Determine the [x, y] coordinate at the center of the cell enclosing the given text.  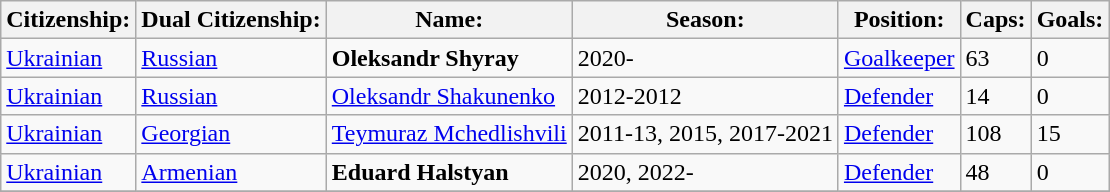
15 [1070, 134]
Citizenship: [68, 20]
2020, 2022- [705, 172]
2011-13, 2015, 2017-2021 [705, 134]
Season: [705, 20]
63 [996, 58]
Caps: [996, 20]
Goalkeeper [899, 58]
Armenian [231, 172]
2012-2012 [705, 96]
Georgian [231, 134]
Teymuraz Mchedlishvili [449, 134]
Oleksandr Shakunenko [449, 96]
Eduard Halstyan [449, 172]
Oleksandr Shyray [449, 58]
108 [996, 134]
48 [996, 172]
Goals: [1070, 20]
14 [996, 96]
2020- [705, 58]
Name: [449, 20]
Dual Citizenship: [231, 20]
Position: [899, 20]
